Output the [x, y] coordinate of the center of the cell containing the given text.  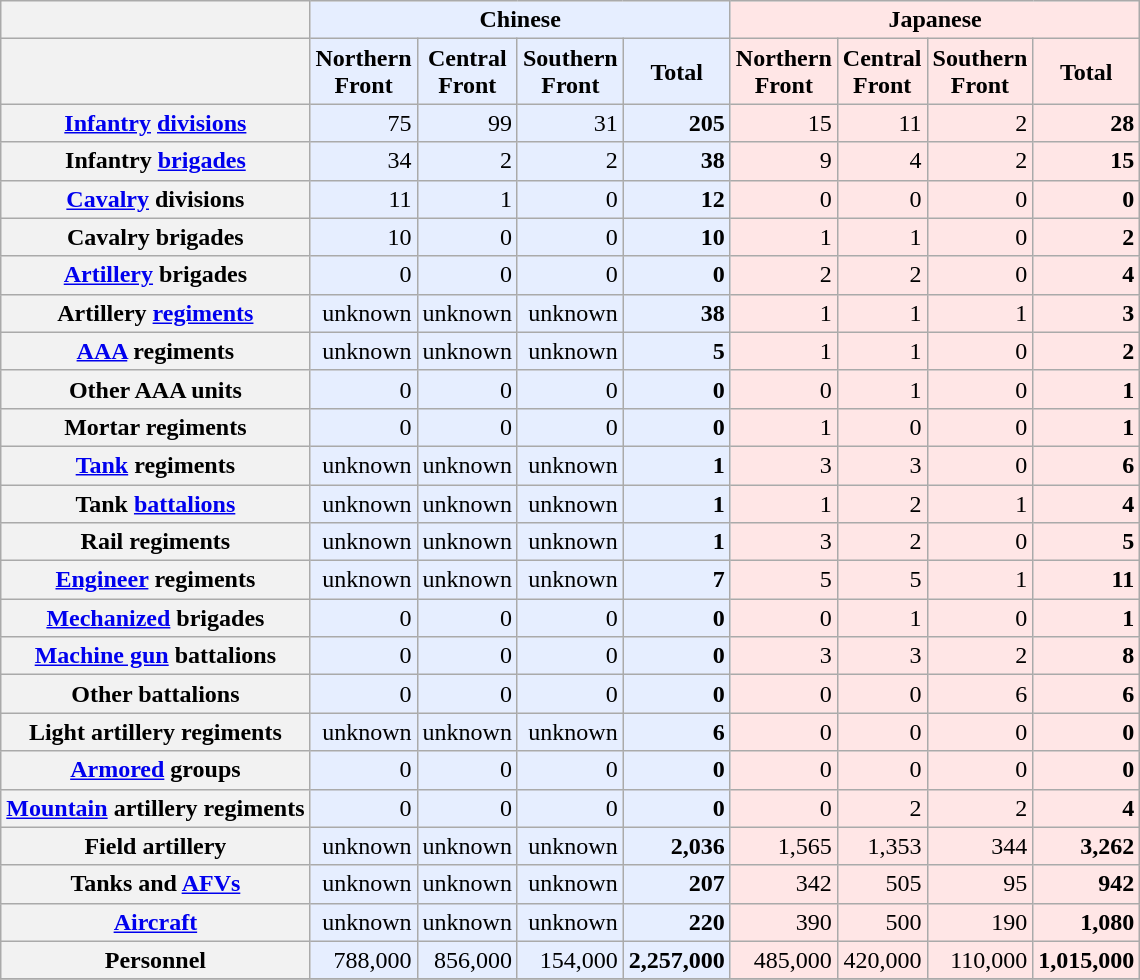
1,080 [1086, 922]
420,000 [882, 960]
110,000 [980, 960]
2,257,000 [676, 960]
7 [676, 580]
Mechanized brigades [156, 618]
Engineer regiments [156, 580]
344 [980, 846]
95 [980, 884]
207 [676, 884]
342 [784, 884]
28 [1086, 123]
2,036 [676, 846]
Personnel [156, 960]
Other AAA units [156, 389]
485,000 [784, 960]
8 [1086, 656]
942 [1086, 884]
220 [676, 922]
Chinese [520, 20]
1,015,000 [1086, 960]
Japanese [935, 20]
Aircraft [156, 922]
Tank regiments [156, 465]
34 [364, 161]
Tanks and AFVs [156, 884]
Mountain artillery regiments [156, 808]
205 [676, 123]
Artillery brigades [156, 275]
Mortar regiments [156, 427]
AAA regiments [156, 351]
3,262 [1086, 846]
Armored groups [156, 770]
75 [364, 123]
Field artillery [156, 846]
390 [784, 922]
Tank battalions [156, 503]
99 [467, 123]
Infantry brigades [156, 161]
Cavalry divisions [156, 199]
31 [570, 123]
Rail regiments [156, 542]
500 [882, 922]
Cavalry brigades [156, 237]
Artillery regiments [156, 313]
Infantry divisions [156, 123]
Other battalions [156, 694]
856,000 [467, 960]
Machine gun battalions [156, 656]
190 [980, 922]
505 [882, 884]
12 [676, 199]
788,000 [364, 960]
9 [784, 161]
Light artillery regiments [156, 732]
1,353 [882, 846]
1,565 [784, 846]
154,000 [570, 960]
